Detect which cell encompasses the target text, then output its (x, y) center coordinate. 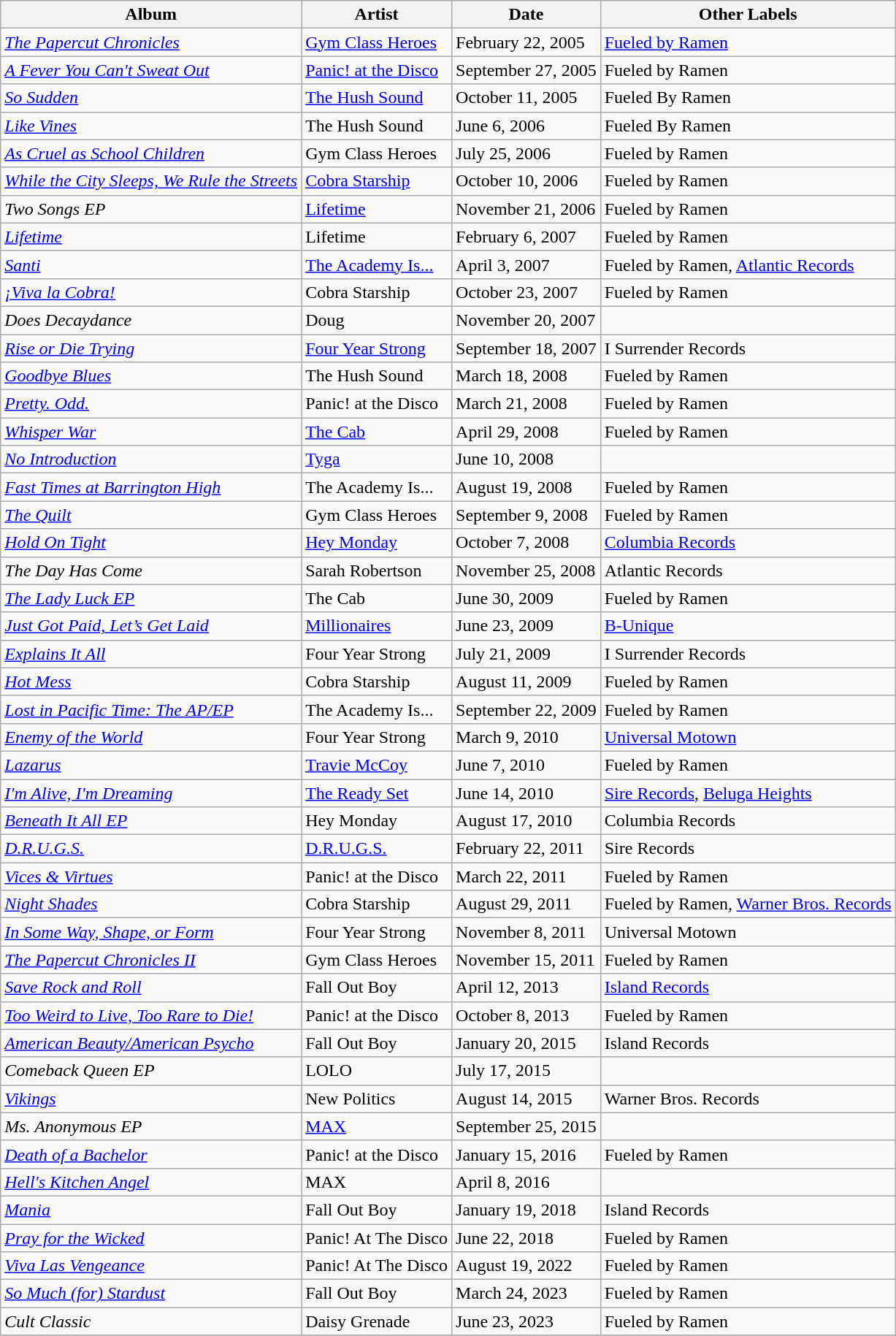
March 22, 2011 (527, 877)
Rise or Die Trying (151, 348)
Artist (377, 15)
January 19, 2018 (527, 1210)
Pray for the Wicked (151, 1238)
October 10, 2006 (527, 181)
August 19, 2008 (527, 487)
January 15, 2016 (527, 1154)
August 11, 2009 (527, 682)
I'm Alive, I'm Dreaming (151, 793)
November 8, 2011 (527, 932)
Warner Bros. Records (748, 1099)
Does Decaydance (151, 320)
In Some Way, Shape, or Form (151, 932)
June 14, 2010 (527, 793)
So Much (for) Stardust (151, 1294)
February 22, 2005 (527, 42)
March 24, 2023 (527, 1294)
Enemy of the World (151, 737)
June 30, 2009 (527, 598)
New Politics (377, 1099)
September 18, 2007 (527, 348)
American Beauty/American Psycho (151, 1043)
Ms. Anonymous EP (151, 1126)
April 12, 2013 (527, 988)
July 25, 2006 (527, 153)
Tyga (377, 459)
April 3, 2007 (527, 264)
Mania (151, 1210)
July 17, 2015 (527, 1071)
November 25, 2008 (527, 570)
Hold On Tight (151, 543)
Pretty. Odd. (151, 404)
June 23, 2023 (527, 1321)
Doug (377, 320)
Fueled by Ramen, Warner Bros. Records (748, 904)
The Ready Set (377, 793)
Comeback Queen EP (151, 1071)
August 14, 2015 (527, 1099)
October 23, 2007 (527, 292)
Millionaires (377, 626)
Hell's Kitchen Angel (151, 1182)
Vices & Virtues (151, 877)
Death of a Bachelor (151, 1154)
Daisy Grenade (377, 1321)
March 9, 2010 (527, 737)
October 7, 2008 (527, 543)
Lost in Pacific Time: The AP/EP (151, 709)
Too Weird to Live, Too Rare to Die! (151, 1015)
Date (527, 15)
April 8, 2016 (527, 1182)
September 27, 2005 (527, 70)
August 29, 2011 (527, 904)
The Quilt (151, 515)
Travie McCoy (377, 765)
September 9, 2008 (527, 515)
Night Shades (151, 904)
Fast Times at Barrington High (151, 487)
Vikings (151, 1099)
June 10, 2008 (527, 459)
Atlantic Records (748, 570)
August 19, 2022 (527, 1266)
March 18, 2008 (527, 376)
June 23, 2009 (527, 626)
Sire Records, Beluga Heights (748, 793)
Cult Classic (151, 1321)
Goodbye Blues (151, 376)
September 22, 2009 (527, 709)
Like Vines (151, 126)
Other Labels (748, 15)
Album (151, 15)
The Day Has Come (151, 570)
A Fever You Can't Sweat Out (151, 70)
While the City Sleeps, We Rule the Streets (151, 181)
Whisper War (151, 432)
Sarah Robertson (377, 570)
August 17, 2010 (527, 821)
November 20, 2007 (527, 320)
Hot Mess (151, 682)
November 15, 2011 (527, 960)
June 6, 2006 (527, 126)
Explains It All (151, 654)
B-Unique (748, 626)
Save Rock and Roll (151, 988)
The Lady Luck EP (151, 598)
The Papercut Chronicles II (151, 960)
February 22, 2011 (527, 849)
February 6, 2007 (527, 237)
LOLO (377, 1071)
September 25, 2015 (527, 1126)
Viva Las Vengeance (151, 1266)
The Papercut Chronicles (151, 42)
June 22, 2018 (527, 1238)
Lazarus (151, 765)
Fueled by Ramen, Atlantic Records (748, 264)
As Cruel as School Children (151, 153)
No Introduction (151, 459)
Just Got Paid, Let’s Get Laid (151, 626)
Santi (151, 264)
January 20, 2015 (527, 1043)
Beneath It All EP (151, 821)
November 21, 2006 (527, 209)
October 8, 2013 (527, 1015)
April 29, 2008 (527, 432)
June 7, 2010 (527, 765)
¡Viva la Cobra! (151, 292)
March 21, 2008 (527, 404)
So Sudden (151, 98)
Two Songs EP (151, 209)
Sire Records (748, 849)
October 11, 2005 (527, 98)
July 21, 2009 (527, 654)
